For the text-containing cell, return its midpoint in (X, Y) coordinate format. 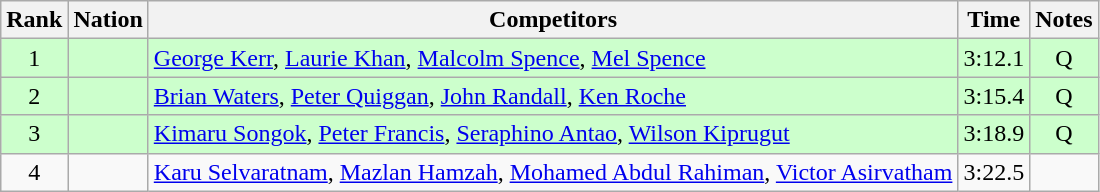
4 (34, 172)
Notes (1064, 20)
3:15.4 (994, 96)
Kimaru Songok, Peter Francis, Seraphino Antao, Wilson Kiprugut (553, 134)
Brian Waters, Peter Quiggan, John Randall, Ken Roche (553, 96)
George Kerr, Laurie Khan, Malcolm Spence, Mel Spence (553, 58)
3:12.1 (994, 58)
Karu Selvaratnam, Mazlan Hamzah, Mohamed Abdul Rahiman, Victor Asirvatham (553, 172)
Time (994, 20)
3:22.5 (994, 172)
2 (34, 96)
Competitors (553, 20)
Rank (34, 20)
Nation (108, 20)
3 (34, 134)
3:18.9 (994, 134)
1 (34, 58)
